Search for the cell housing the specified text and yield its (X, Y) center coordinate. 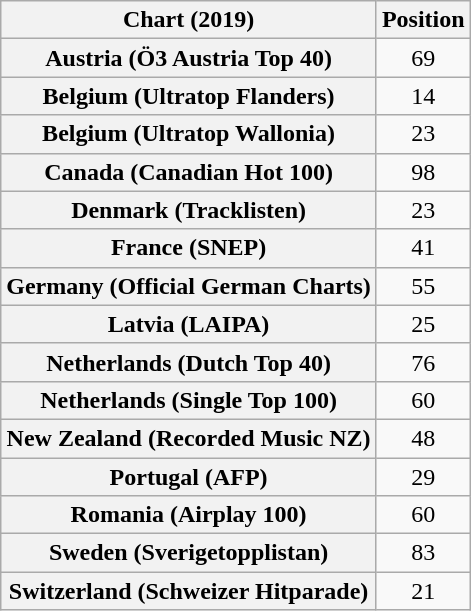
Germany (Official German Charts) (189, 286)
25 (423, 324)
Romania (Airplay 100) (189, 515)
Canada (Canadian Hot 100) (189, 172)
Belgium (Ultratop Wallonia) (189, 134)
Switzerland (Schweizer Hitparade) (189, 591)
14 (423, 96)
83 (423, 553)
Austria (Ö3 Austria Top 40) (189, 58)
Denmark (Tracklisten) (189, 210)
Netherlands (Dutch Top 40) (189, 362)
41 (423, 248)
France (SNEP) (189, 248)
Belgium (Ultratop Flanders) (189, 96)
76 (423, 362)
Chart (2019) (189, 20)
Latvia (LAIPA) (189, 324)
Netherlands (Single Top 100) (189, 400)
98 (423, 172)
21 (423, 591)
Portugal (AFP) (189, 477)
Sweden (Sverigetopplistan) (189, 553)
55 (423, 286)
Position (423, 20)
New Zealand (Recorded Music NZ) (189, 438)
48 (423, 438)
69 (423, 58)
29 (423, 477)
